For the text-containing cell, return its midpoint in (X, Y) coordinate format. 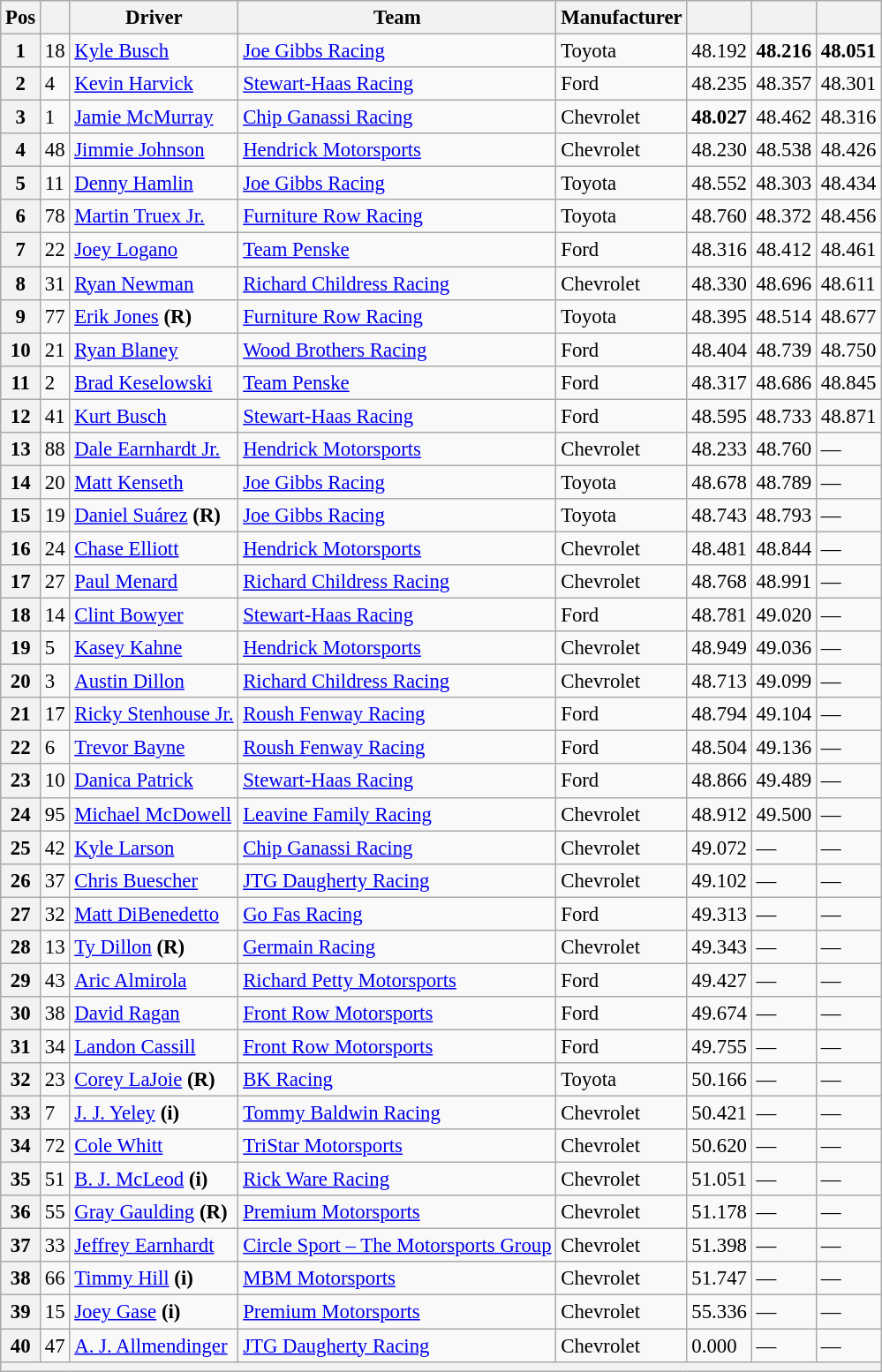
48.844 (784, 548)
48.912 (719, 814)
48.330 (719, 283)
Brad Keselowski (154, 382)
48.462 (784, 117)
41 (55, 416)
Jeffrey Earnhardt (154, 1246)
Martin Truex Jr. (154, 216)
48.027 (719, 117)
48.538 (784, 150)
48.733 (784, 416)
Dale Earnhardt Jr. (154, 449)
48.317 (719, 382)
30 (21, 1014)
48.991 (784, 582)
49.104 (784, 714)
48.372 (784, 216)
Gray Gaulding (R) (154, 1212)
42 (55, 848)
48.514 (784, 316)
Wood Brothers Racing (397, 350)
Erik Jones (R) (154, 316)
50.166 (719, 1080)
Ryan Blaney (154, 350)
48.686 (784, 382)
48.611 (849, 283)
0.000 (719, 1346)
77 (55, 316)
51.051 (719, 1180)
50.620 (719, 1146)
48.481 (719, 548)
48.216 (784, 51)
78 (55, 216)
Landon Cassill (154, 1046)
49.755 (719, 1046)
Kasey Kahne (154, 648)
Go Fas Racing (397, 914)
49.343 (719, 947)
48.456 (849, 216)
Germain Racing (397, 947)
35 (21, 1180)
48.301 (849, 84)
40 (21, 1346)
49.102 (719, 880)
48.051 (849, 51)
48.789 (784, 482)
49.489 (784, 781)
48.677 (849, 316)
BK Racing (397, 1080)
55 (55, 1212)
Danica Patrick (154, 781)
A. J. Allmendinger (154, 1346)
48.768 (719, 582)
Joey Gase (i) (154, 1312)
B. J. McLeod (i) (154, 1180)
TriStar Motorsports (397, 1146)
72 (55, 1146)
47 (55, 1346)
MBM Motorsports (397, 1279)
48.871 (849, 416)
51.747 (719, 1279)
Jamie McMurray (154, 117)
Kevin Harvick (154, 84)
Joey Logano (154, 250)
Richard Petty Motorsports (397, 980)
88 (55, 449)
Ricky Stenhouse Jr. (154, 714)
Kyle Larson (154, 848)
16 (21, 548)
48.866 (719, 781)
Ty Dillon (R) (154, 947)
Manufacturer (622, 18)
48.552 (719, 184)
49.500 (784, 814)
48.426 (849, 150)
Pos (21, 18)
Jimmie Johnson (154, 150)
49.099 (784, 682)
Matt DiBenedetto (154, 914)
Austin Dillon (154, 682)
Timmy Hill (i) (154, 1279)
Circle Sport – The Motorsports Group (397, 1246)
8 (21, 283)
48.739 (784, 350)
Denny Hamlin (154, 184)
66 (55, 1279)
48.233 (719, 449)
48.793 (784, 516)
29 (21, 980)
49.072 (719, 848)
Chris Buescher (154, 880)
48.395 (719, 316)
55.336 (719, 1312)
48.504 (719, 748)
David Ragan (154, 1014)
Michael McDowell (154, 814)
Team (397, 18)
Ryan Newman (154, 283)
51.178 (719, 1212)
48.461 (849, 250)
51 (55, 1180)
49.136 (784, 748)
48.404 (719, 350)
48.303 (784, 184)
48.949 (719, 648)
Cole Whitt (154, 1146)
Aric Almirola (154, 980)
25 (21, 848)
48.230 (719, 150)
49.674 (719, 1014)
51.398 (719, 1246)
48.743 (719, 516)
48 (55, 150)
48.845 (849, 382)
26 (21, 880)
48.235 (719, 84)
Corey LaJoie (R) (154, 1080)
48.794 (719, 714)
Kurt Busch (154, 416)
36 (21, 1212)
49.427 (719, 980)
49.020 (784, 615)
43 (55, 980)
J. J. Yeley (i) (154, 1113)
9 (21, 316)
Kyle Busch (154, 51)
48.678 (719, 482)
Leavine Family Racing (397, 814)
Rick Ware Racing (397, 1180)
95 (55, 814)
49.313 (719, 914)
Clint Bowyer (154, 615)
Trevor Bayne (154, 748)
48.192 (719, 51)
48.696 (784, 283)
48.595 (719, 416)
50.421 (719, 1113)
48.412 (784, 250)
39 (21, 1312)
Driver (154, 18)
Tommy Baldwin Racing (397, 1113)
12 (21, 416)
48.357 (784, 84)
28 (21, 947)
Chase Elliott (154, 548)
Paul Menard (154, 582)
Daniel Suárez (R) (154, 516)
48.750 (849, 350)
49.036 (784, 648)
48.434 (849, 184)
48.781 (719, 615)
Matt Kenseth (154, 482)
48.713 (719, 682)
